Locate the cell with the specified text and output its [X, Y] center coordinate. 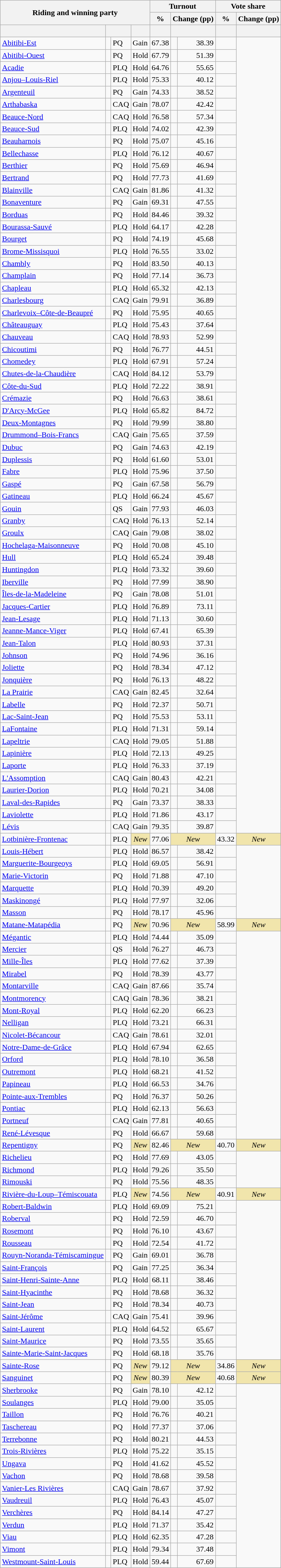
Johnson [53, 655]
62.13 [160, 1108]
71.88 [160, 876]
61.60 [160, 459]
Gaspé [53, 484]
37.39 [196, 962]
Labelle [53, 704]
Jeanne-Mance-Viger [53, 631]
77.25 [160, 1268]
46.94 [196, 166]
79.35 [160, 827]
43.17 [196, 815]
Joliette [53, 668]
LaFontaine [53, 729]
Brome-Missisquoi [53, 251]
77.06 [160, 839]
82.45 [160, 692]
74.44 [160, 937]
Saint-Maurice [53, 1341]
81.86 [160, 190]
64.76 [160, 68]
65.24 [160, 558]
Mont-Royal [53, 1010]
39.48 [196, 558]
Masson [53, 912]
79.26 [160, 1170]
68.11 [160, 1280]
49.20 [196, 888]
78.93 [160, 337]
Sherbrooke [53, 1390]
76.77 [160, 349]
45.67 [196, 496]
42.28 [196, 227]
42.42 [196, 104]
84.12 [160, 374]
Jean-Lesage [53, 619]
76.37 [160, 1096]
38.61 [196, 398]
40.73 [196, 1304]
70.08 [160, 545]
Notre-Dame-de-Grâce [53, 1047]
62.65 [196, 1047]
76.12 [160, 153]
75.21 [196, 1206]
Rousseau [53, 1243]
46.70 [196, 1219]
Laporte [53, 766]
Châteauguay [53, 325]
35.15 [196, 1451]
36.78 [196, 1255]
77.69 [160, 1158]
Sainte-Marie-Saint-Jacques [53, 1353]
41.52 [196, 1072]
75.69 [160, 166]
38.02 [196, 533]
Westmount-Saint-Louis [53, 1562]
65.82 [160, 410]
Outremont [53, 1072]
36.32 [196, 1292]
67.79 [160, 55]
75.56 [160, 1182]
42.13 [196, 288]
35.09 [196, 937]
58.99 [226, 925]
75.41 [160, 1316]
42.39 [196, 129]
Saint-François [53, 1268]
Chambly [53, 263]
65.39 [196, 631]
59.14 [196, 729]
Marquette [53, 888]
78.17 [160, 912]
Beauharnois [53, 141]
52.99 [196, 337]
62.20 [160, 1010]
38.80 [196, 423]
77.37 [160, 1427]
66.53 [160, 1084]
37.48 [196, 1549]
56.63 [196, 1108]
82.46 [160, 1145]
Duplessis [53, 459]
70.39 [160, 888]
32.01 [196, 1035]
34.86 [226, 1366]
68.21 [160, 1072]
Bourassa-Sauvé [53, 227]
67.94 [160, 1047]
69.31 [160, 202]
66.67 [160, 1133]
67.91 [160, 362]
Gouin [53, 508]
47.55 [196, 202]
45.68 [196, 239]
66.23 [196, 1010]
45.16 [196, 141]
37.50 [196, 472]
78.39 [160, 974]
76.55 [160, 251]
Papineau [53, 1084]
La Prairie [53, 692]
78.08 [160, 594]
44.53 [196, 1439]
67.69 [196, 1562]
Lapeltrie [53, 741]
56.91 [196, 863]
72.54 [160, 1243]
42.19 [196, 447]
77.62 [160, 962]
77.93 [160, 508]
Mirabel [53, 974]
69.05 [160, 863]
37.92 [196, 1488]
Montmorency [53, 998]
Verdun [53, 1525]
Champlain [53, 276]
36.16 [196, 655]
Abitibi-Ouest [53, 55]
Vaudreuil [53, 1500]
76.43 [160, 1500]
47.28 [196, 1537]
70.21 [160, 790]
76.76 [160, 1415]
41.69 [196, 178]
Lotbinière-Frontenac [53, 839]
39.32 [196, 215]
75.22 [160, 1451]
Verchères [53, 1512]
Berthier [53, 166]
71.86 [160, 815]
Beauce-Sud [53, 129]
86.57 [160, 851]
Argenteuil [53, 92]
75.07 [160, 141]
Matane-Matapédia [53, 925]
Laurier-Dorion [53, 790]
74.96 [160, 655]
78.67 [160, 1488]
79.91 [160, 300]
Iberville [53, 582]
Soulanges [53, 1402]
Lapinière [53, 753]
Gatineau [53, 496]
66.24 [160, 496]
48.22 [196, 680]
39.60 [196, 570]
74.33 [160, 92]
Bourget [53, 239]
66.31 [196, 1023]
43.67 [196, 1231]
Rimouski [53, 1182]
57.24 [196, 362]
39.96 [196, 1316]
35.42 [196, 1525]
Viau [53, 1537]
39.87 [196, 827]
71.31 [160, 729]
Saint-Jérôme [53, 1316]
38.90 [196, 582]
62.35 [160, 1537]
Vanier-Les Rivières [53, 1488]
72.37 [160, 704]
75.33 [160, 80]
Laviolette [53, 815]
Saint-Laurent [53, 1329]
Roberval [53, 1219]
38.39 [196, 43]
Richmond [53, 1170]
Jacques-Cartier [53, 606]
77.73 [160, 178]
Nicolet-Bécancour [53, 1035]
84.14 [160, 1512]
34.76 [196, 1084]
70.96 [160, 925]
76.63 [160, 398]
64.52 [160, 1329]
87.66 [160, 986]
Chutes-de-la-Chaudière [53, 374]
84.46 [160, 215]
Huntingdon [53, 570]
Anjou–Louis-Riel [53, 80]
35.05 [196, 1402]
80.93 [160, 643]
36.89 [196, 300]
50.26 [196, 1096]
Blainville [53, 190]
67.58 [160, 484]
37.64 [196, 325]
44.51 [196, 349]
41.62 [160, 1463]
Borduas [53, 215]
Maskinongé [53, 900]
77.99 [160, 582]
Taillon [53, 1415]
67.38 [160, 43]
Richelieu [53, 1158]
43.77 [196, 974]
72.13 [160, 753]
34.08 [196, 790]
40.70 [226, 1145]
48.35 [196, 1182]
Rivière-du-Loup–Témiscouata [53, 1194]
36.34 [196, 1268]
73.55 [160, 1341]
43.32 [226, 839]
74.63 [160, 447]
Jean-Talon [53, 643]
Lac-Saint-Jean [53, 716]
D'Arcy-McGee [53, 410]
L'Assomption [53, 778]
75.65 [160, 435]
73.32 [160, 570]
Montarville [53, 986]
Turnout [183, 6]
Marie-Victorin [53, 876]
72.22 [160, 386]
75.95 [160, 312]
43.05 [196, 1158]
76.33 [160, 766]
37.31 [196, 643]
78.61 [160, 1035]
75.53 [160, 716]
35.65 [196, 1341]
56.79 [196, 484]
47.10 [196, 876]
75.43 [160, 325]
Louis-Hébert [53, 851]
49.25 [196, 753]
38.33 [196, 802]
76.89 [160, 606]
37.59 [196, 435]
79.05 [160, 741]
Drummond–Bois-Francs [53, 435]
Nelligan [53, 1023]
Pontiac [53, 1108]
53.79 [196, 374]
78.07 [160, 104]
46.73 [196, 949]
74.19 [160, 239]
Taschereau [53, 1427]
Chomedey [53, 362]
Laval-des-Rapides [53, 802]
80.43 [160, 778]
Mercier [53, 949]
Sanguinet [53, 1378]
69.09 [160, 1206]
45.07 [196, 1500]
67.41 [160, 631]
47.27 [196, 1512]
77.81 [160, 1121]
64.17 [160, 227]
38.46 [196, 1280]
42.21 [196, 778]
40.67 [196, 153]
76.10 [160, 1231]
Saint-Hyacinthe [53, 1292]
Riding and winning party [75, 13]
78.36 [160, 998]
Rosemont [53, 1231]
51.01 [196, 594]
84.72 [196, 410]
Crémazie [53, 398]
39.58 [196, 1476]
Chicoutimi [53, 349]
72.59 [160, 1219]
83.50 [160, 263]
73.11 [196, 606]
41.72 [196, 1243]
Bonaventure [53, 202]
Hochelaga-Maisonneuve [53, 545]
Beauce-Nord [53, 116]
36.58 [196, 1059]
46.03 [196, 508]
Bellechasse [53, 153]
33.02 [196, 251]
74.02 [160, 129]
Repentigny [53, 1145]
79.34 [160, 1549]
77.14 [160, 276]
Fabre [53, 472]
Sainte-Rose [53, 1366]
71.37 [160, 1525]
41.32 [196, 190]
80.39 [160, 1378]
79.12 [160, 1366]
40.12 [196, 80]
65.32 [160, 288]
Terrebonne [53, 1439]
Charlevoix–Côte-de-Beaupré [53, 312]
Robert-Baldwin [53, 1206]
Dubuc [53, 447]
Îles-de-la-Madeleine [53, 594]
79.08 [160, 533]
79.00 [160, 1402]
Chauveau [53, 337]
38.42 [196, 851]
37.19 [196, 766]
73.21 [160, 1023]
38.21 [196, 998]
Bertrand [53, 178]
32.64 [196, 692]
Saint-Jean [53, 1304]
76.58 [160, 116]
40.68 [226, 1378]
55.65 [196, 68]
Acadie [53, 68]
51.88 [196, 741]
Pointe-aux-Trembles [53, 1096]
Marguerite-Bourgeoys [53, 863]
80.21 [160, 1439]
38.91 [196, 386]
30.60 [196, 619]
53.01 [196, 459]
Granby [53, 521]
36.73 [196, 276]
40.91 [226, 1194]
Orford [53, 1059]
40.21 [196, 1415]
50.71 [196, 704]
69.01 [160, 1255]
73.37 [160, 802]
47.12 [196, 668]
45.96 [196, 912]
76.27 [160, 949]
40.13 [196, 263]
Trois-Rivières [53, 1451]
Vote share [248, 6]
Côte-du-Sud [53, 386]
45.10 [196, 545]
Ungava [53, 1463]
71.13 [160, 619]
75.96 [160, 472]
38.52 [196, 92]
Portneuf [53, 1121]
Arthabaska [53, 104]
René-Lévesque [53, 1133]
59.44 [160, 1562]
51.39 [196, 55]
57.34 [196, 116]
52.14 [196, 521]
Jonquière [53, 680]
77.97 [160, 900]
42.12 [196, 1390]
Rouyn-Noranda-Témiscamingue [53, 1255]
74.56 [160, 1194]
35.76 [196, 1353]
35.74 [196, 986]
37.06 [196, 1427]
45.52 [196, 1463]
68.18 [160, 1353]
Groulx [53, 533]
Vimont [53, 1549]
Hull [53, 558]
Mégantic [53, 937]
32.06 [196, 900]
Saint-Henri-Sainte-Anne [53, 1280]
79.99 [160, 423]
53.11 [196, 716]
Mille-Îles [53, 962]
Chapleau [53, 288]
Charlesbourg [53, 300]
Vachon [53, 1476]
65.67 [196, 1329]
35.50 [196, 1170]
Deux-Montagnes [53, 423]
Abitibi-Est [53, 43]
59.68 [196, 1133]
Lévis [53, 827]
